For the text-containing cell, return its midpoint in (X, Y) coordinate format. 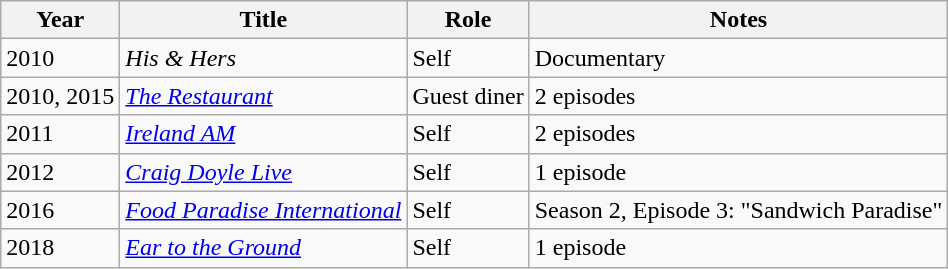
Ear to the Ground (264, 248)
His & Hers (264, 58)
Craig Doyle Live (264, 172)
Season 2, Episode 3: "Sandwich Paradise" (738, 210)
Notes (738, 20)
2010, 2015 (60, 96)
2011 (60, 134)
2010 (60, 58)
2016 (60, 210)
Documentary (738, 58)
2012 (60, 172)
Role (468, 20)
2018 (60, 248)
Guest diner (468, 96)
Year (60, 20)
Ireland AM (264, 134)
Food Paradise International (264, 210)
The Restaurant (264, 96)
Title (264, 20)
